Provide the (x, y) coordinate of the cell's center where the given text is located.  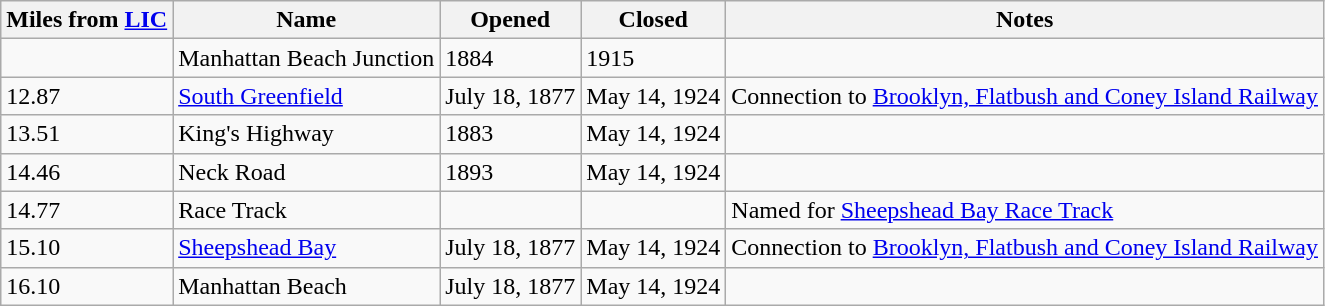
12.87 (87, 96)
1883 (510, 134)
1893 (510, 172)
13.51 (87, 134)
Name (306, 20)
15.10 (87, 248)
14.77 (87, 210)
Neck Road (306, 172)
Miles from LIC (87, 20)
Sheepshead Bay (306, 248)
14.46 (87, 172)
Notes (1025, 20)
Closed (654, 20)
16.10 (87, 286)
King's Highway (306, 134)
Manhattan Beach (306, 286)
1915 (654, 58)
1884 (510, 58)
Named for Sheepshead Bay Race Track (1025, 210)
Manhattan Beach Junction (306, 58)
Race Track (306, 210)
Opened (510, 20)
South Greenfield (306, 96)
